Output the [x, y] coordinate of the center of the cell containing the given text.  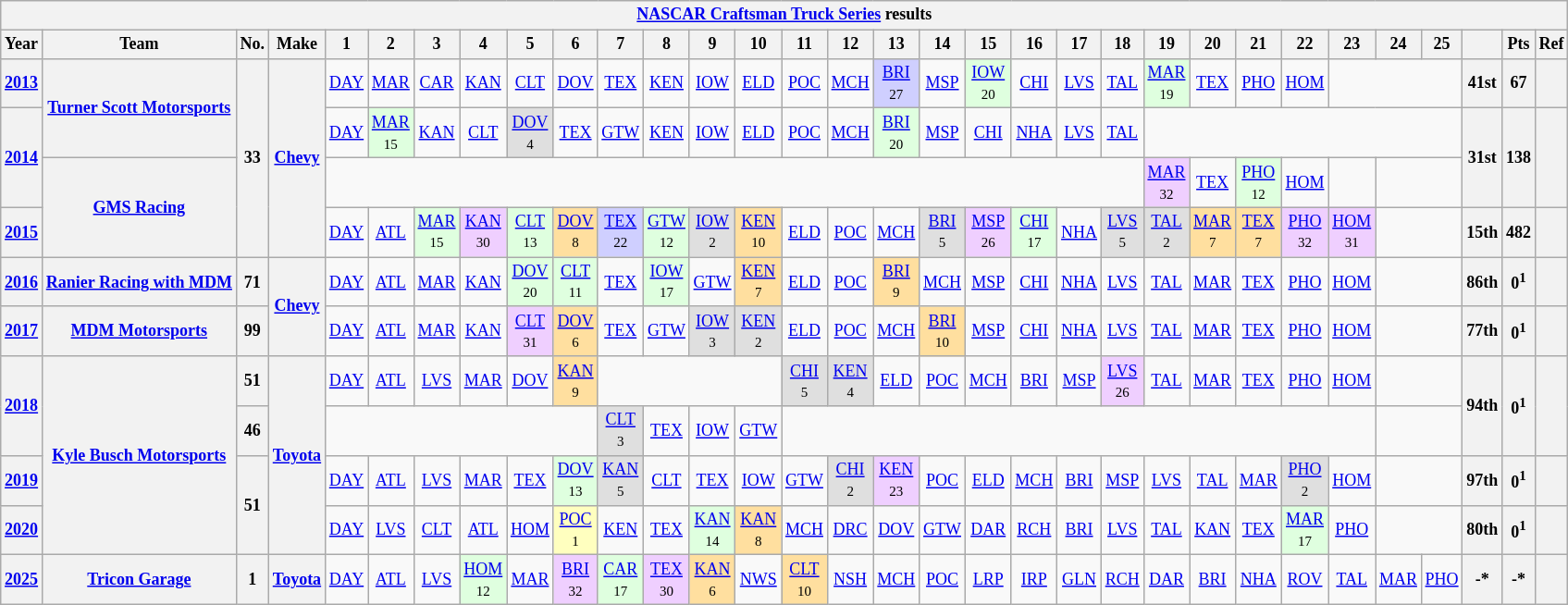
CLT13 [531, 232]
23 [1352, 44]
80th [1482, 530]
2014 [22, 157]
19 [1167, 44]
MDM Motorsports [139, 331]
Pts [1519, 44]
14 [943, 44]
12 [850, 44]
MAR17 [1304, 530]
NWS [759, 580]
KEN2 [759, 331]
Ranier Racing with MDM [139, 282]
9 [712, 44]
67 [1519, 83]
KAN8 [759, 530]
2020 [22, 530]
2016 [22, 282]
TEX7 [1258, 232]
94th [1482, 405]
2 [391, 44]
TEX30 [667, 580]
BRI5 [943, 232]
No. [252, 44]
BRI9 [896, 282]
GLN [1080, 580]
4 [483, 44]
NASCAR Craftsman Truck Series results [784, 15]
15th [1482, 232]
LVS26 [1122, 381]
CLT31 [531, 331]
17 [1080, 44]
3 [437, 44]
11 [805, 44]
71 [252, 282]
25 [1441, 44]
NSH [850, 580]
POC1 [575, 530]
BRI20 [896, 133]
MAR7 [1213, 232]
HOM12 [483, 580]
Team [139, 44]
DOV13 [575, 480]
Year [22, 44]
Make [296, 44]
IOW2 [712, 232]
DOV4 [531, 133]
CHI17 [1034, 232]
CLT11 [575, 282]
15 [988, 44]
2013 [22, 83]
BRI32 [575, 580]
GTW12 [667, 232]
KAN6 [712, 580]
Ref [1551, 44]
21 [1258, 44]
PHO2 [1304, 480]
97th [1482, 480]
TAL2 [1167, 232]
2019 [22, 480]
22 [1304, 44]
LVS5 [1122, 232]
99 [252, 331]
20 [1213, 44]
KEN4 [850, 381]
CLT3 [621, 431]
IOW3 [712, 331]
IOW17 [667, 282]
BRI10 [943, 331]
PHO12 [1258, 182]
DOV20 [531, 282]
DRC [850, 530]
16 [1034, 44]
HOM31 [1352, 232]
138 [1519, 157]
2025 [22, 580]
6 [575, 44]
CAR [437, 83]
CHI5 [805, 381]
BRI27 [896, 83]
KEN7 [759, 282]
2018 [22, 405]
IOW20 [988, 83]
PHO32 [1304, 232]
41st [1482, 83]
TEX22 [621, 232]
CHI2 [850, 480]
77th [1482, 331]
KEN10 [759, 232]
CLT10 [805, 580]
Turner Scott Motorsports [139, 107]
KEN23 [896, 480]
482 [1519, 232]
Kyle Busch Motorsports [139, 455]
2015 [22, 232]
2017 [22, 331]
13 [896, 44]
DOV8 [575, 232]
31st [1482, 157]
8 [667, 44]
Tricon Garage [139, 580]
86th [1482, 282]
24 [1399, 44]
IRP [1034, 580]
MSP26 [988, 232]
CAR17 [621, 580]
10 [759, 44]
MAR32 [1167, 182]
KAN14 [712, 530]
7 [621, 44]
DOV6 [575, 331]
LRP [988, 580]
46 [252, 431]
ROV [1304, 580]
33 [252, 157]
KAN30 [483, 232]
MAR19 [1167, 83]
GMS Racing [139, 207]
KAN9 [575, 381]
KAN5 [621, 480]
5 [531, 44]
18 [1122, 44]
